Identify which cell holds the provided text, then report its (X, Y) central coordinate. 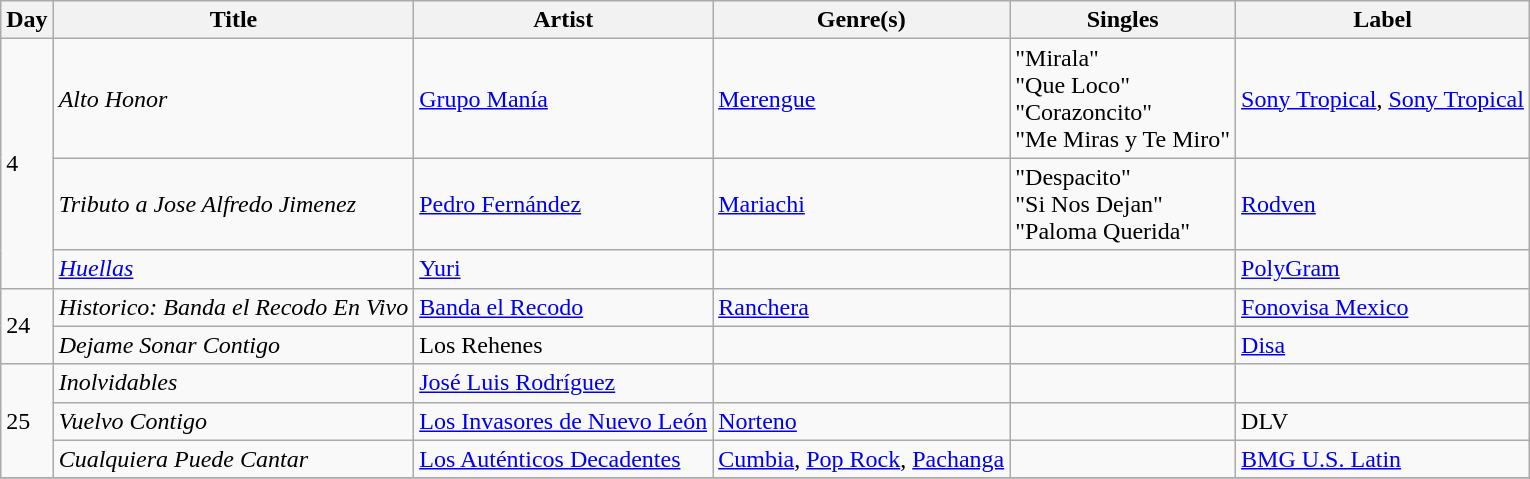
Genre(s) (862, 20)
Singles (1123, 20)
24 (27, 326)
Los Invasores de Nuevo León (564, 421)
Mariachi (862, 204)
Ranchera (862, 307)
Yuri (564, 269)
Cumbia, Pop Rock, Pachanga (862, 459)
Label (1383, 20)
25 (27, 421)
Title (234, 20)
4 (27, 164)
Pedro Fernández (564, 204)
BMG U.S. Latin (1383, 459)
Banda el Recodo (564, 307)
Sony Tropical, Sony Tropical (1383, 98)
Huellas (234, 269)
Vuelvo Contigo (234, 421)
Day (27, 20)
Inolvidables (234, 383)
Merengue (862, 98)
Tributo a Jose Alfredo Jimenez (234, 204)
"Despacito""Si Nos Dejan""Paloma Querida" (1123, 204)
Norteno (862, 421)
Grupo Manía (564, 98)
Historico: Banda el Recodo En Vivo (234, 307)
Dejame Sonar Contigo (234, 345)
Cualquiera Puede Cantar (234, 459)
Alto Honor (234, 98)
Artist (564, 20)
DLV (1383, 421)
Los Auténticos Decadentes (564, 459)
PolyGram (1383, 269)
José Luis Rodríguez (564, 383)
Los Rehenes (564, 345)
Rodven (1383, 204)
"Mirala""Que Loco""Corazoncito""Me Miras y Te Miro" (1123, 98)
Disa (1383, 345)
Fonovisa Mexico (1383, 307)
